Pinpoint the cell where the given text exists, returning its (x, y) midpoint coordinate. 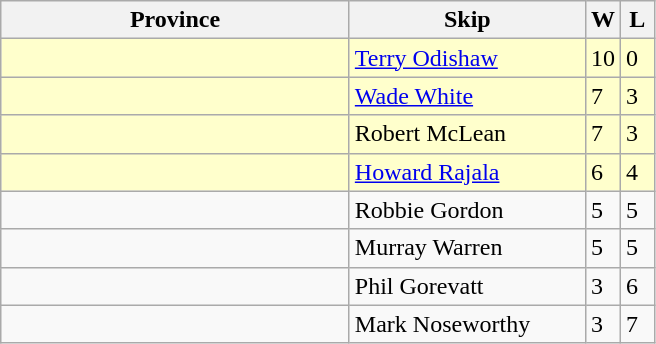
Phil Gorevatt (467, 286)
Robert McLean (467, 134)
Wade White (467, 96)
4 (637, 172)
10 (602, 58)
Murray Warren (467, 248)
Skip (467, 20)
Robbie Gordon (467, 210)
Terry Odishaw (467, 58)
0 (637, 58)
Mark Noseworthy (467, 324)
W (602, 20)
Howard Rajala (467, 172)
L (637, 20)
Province (176, 20)
